Return [X, Y] of the center of cell containing provided text 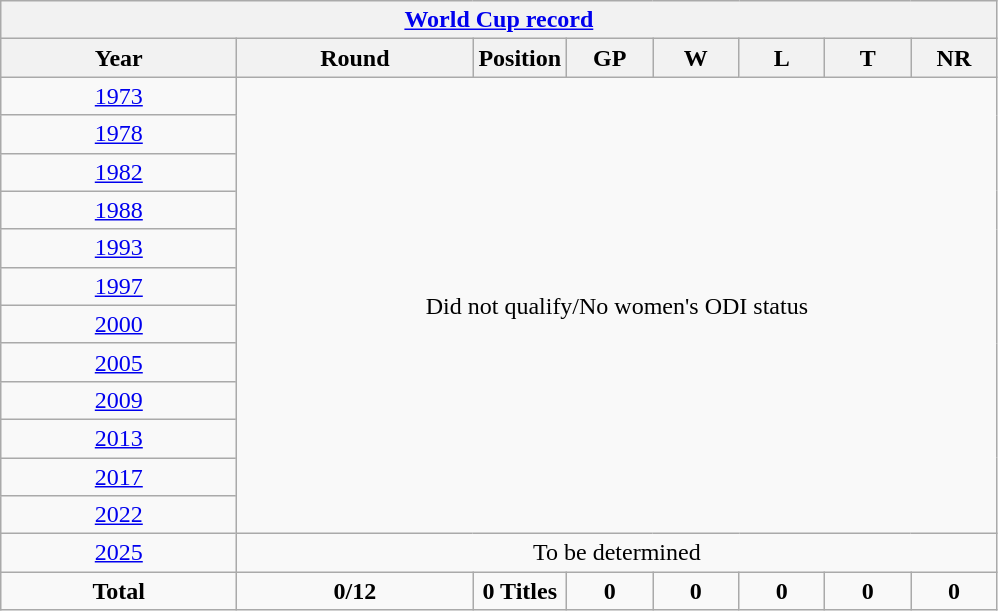
T [868, 58]
1997 [119, 286]
2013 [119, 438]
2022 [119, 515]
Did not qualify/No women's ODI status [617, 306]
1982 [119, 172]
1973 [119, 96]
Year [119, 58]
World Cup record [499, 20]
1993 [119, 248]
W [696, 58]
1988 [119, 210]
2000 [119, 324]
1978 [119, 134]
Round [355, 58]
2017 [119, 477]
0 Titles [520, 591]
Position [520, 58]
0/12 [355, 591]
NR [954, 58]
L [782, 58]
2005 [119, 362]
Total [119, 591]
2009 [119, 400]
2025 [119, 553]
GP [610, 58]
To be determined [617, 553]
